Search for the cell housing the specified text and yield its [x, y] center coordinate. 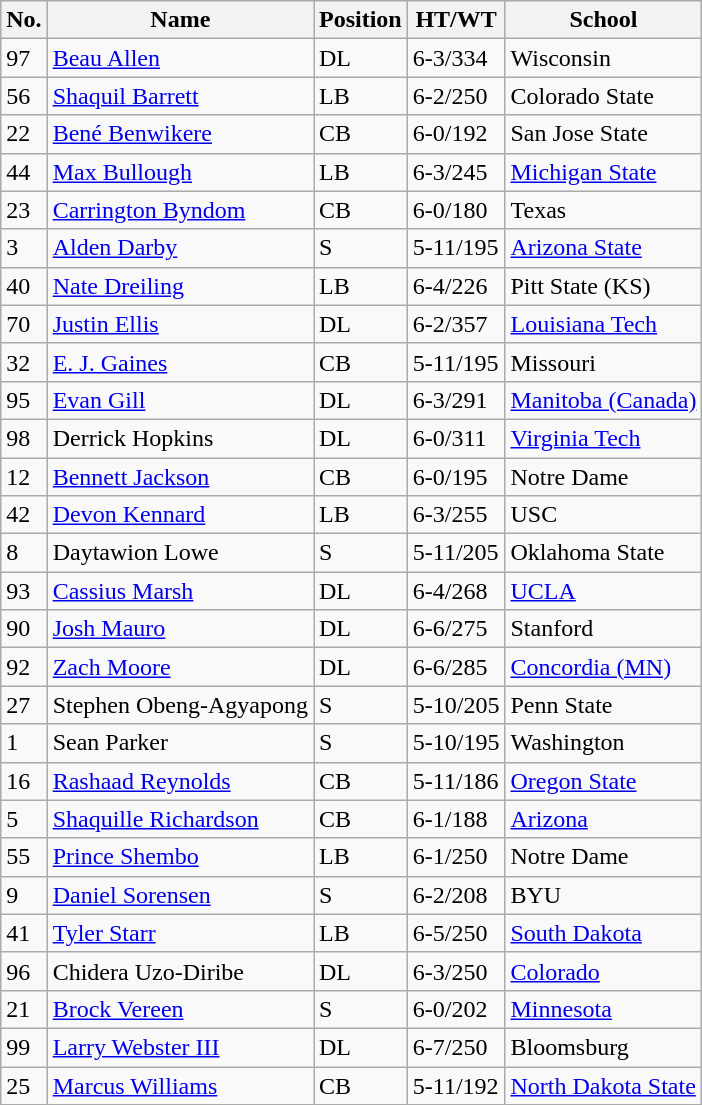
8 [24, 553]
6-3/245 [456, 172]
Cassius Marsh [180, 591]
Bloomsburg [604, 1047]
6-3/291 [456, 400]
Manitoba (Canada) [604, 400]
95 [24, 400]
25 [24, 1085]
Concordia (MN) [604, 667]
42 [24, 515]
Bennett Jackson [180, 477]
Nate Dreiling [180, 286]
School [604, 20]
Josh Mauro [180, 629]
USC [604, 515]
6-3/250 [456, 971]
Texas [604, 210]
Position [361, 20]
44 [24, 172]
Colorado [604, 971]
Zach Moore [180, 667]
Max Bullough [180, 172]
98 [24, 438]
Stanford [604, 629]
Virginia Tech [604, 438]
22 [24, 134]
Name [180, 20]
Arizona [604, 819]
E. J. Gaines [180, 362]
Larry Webster III [180, 1047]
Evan Gill [180, 400]
Prince Shembo [180, 857]
6-1/188 [456, 819]
6-5/250 [456, 933]
96 [24, 971]
6-0/192 [456, 134]
Stephen Obeng-Agyapong [180, 705]
Bené Benwikere [180, 134]
55 [24, 857]
San Jose State [604, 134]
5-11/192 [456, 1085]
6-7/250 [456, 1047]
Shaquil Barrett [180, 96]
5 [24, 819]
5-10/195 [456, 743]
Daniel Sorensen [180, 895]
UCLA [604, 591]
6-3/255 [456, 515]
HT/WT [456, 20]
Devon Kennard [180, 515]
Daytawion Lowe [180, 553]
6-2/208 [456, 895]
6-3/334 [456, 58]
South Dakota [604, 933]
Michigan State [604, 172]
9 [24, 895]
6-0/311 [456, 438]
40 [24, 286]
Sean Parker [180, 743]
Alden Darby [180, 248]
Washington [604, 743]
Colorado State [604, 96]
99 [24, 1047]
27 [24, 705]
6-1/250 [456, 857]
90 [24, 629]
North Dakota State [604, 1085]
6-4/226 [456, 286]
70 [24, 324]
23 [24, 210]
Pitt State (KS) [604, 286]
6-2/357 [456, 324]
Penn State [604, 705]
Oregon State [604, 781]
Derrick Hopkins [180, 438]
Chidera Uzo-Diribe [180, 971]
Beau Allen [180, 58]
6-0/202 [456, 1009]
5-11/186 [456, 781]
12 [24, 477]
92 [24, 667]
Minnesota [604, 1009]
BYU [604, 895]
41 [24, 933]
Carrington Byndom [180, 210]
5-10/205 [456, 705]
Brock Vereen [180, 1009]
Arizona State [604, 248]
6-0/195 [456, 477]
Marcus Williams [180, 1085]
Louisiana Tech [604, 324]
97 [24, 58]
3 [24, 248]
Justin Ellis [180, 324]
Shaquille Richardson [180, 819]
93 [24, 591]
6-6/275 [456, 629]
5-11/205 [456, 553]
21 [24, 1009]
6-6/285 [456, 667]
Missouri [604, 362]
1 [24, 743]
Tyler Starr [180, 933]
6-4/268 [456, 591]
16 [24, 781]
Rashaad Reynolds [180, 781]
32 [24, 362]
56 [24, 96]
Wisconsin [604, 58]
6-2/250 [456, 96]
6-0/180 [456, 210]
Oklahoma State [604, 553]
No. [24, 20]
